Provide the (X, Y) coordinate of the cell's center where the given text is located.  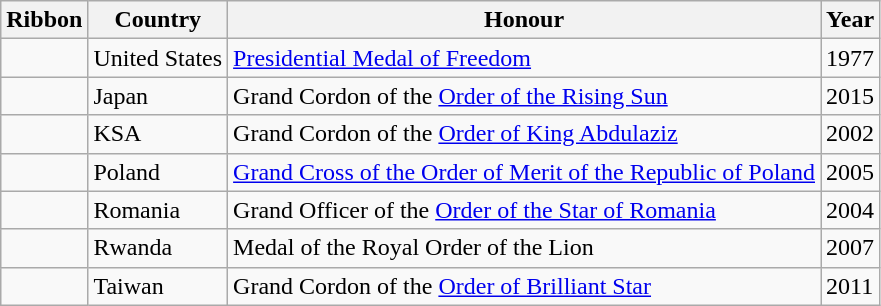
United States (158, 58)
2005 (850, 172)
Grand Officer of the Order of the Star of Romania (524, 210)
2015 (850, 96)
Grand Cross of the Order of Merit of the Republic of Poland (524, 172)
Romania (158, 210)
Year (850, 20)
Grand Cordon of the Order of the Rising Sun (524, 96)
Poland (158, 172)
Grand Cordon of the Order of Brilliant Star (524, 286)
Japan (158, 96)
1977 (850, 58)
Grand Cordon of the Order of King Abdulaziz (524, 134)
Rwanda (158, 248)
Taiwan (158, 286)
2004 (850, 210)
KSA (158, 134)
Country (158, 20)
2011 (850, 286)
Ribbon (44, 20)
Medal of the Royal Order of the Lion (524, 248)
2007 (850, 248)
2002 (850, 134)
Honour (524, 20)
Presidential Medal of Freedom (524, 58)
